Identify which cell holds the provided text, then report its [X, Y] central coordinate. 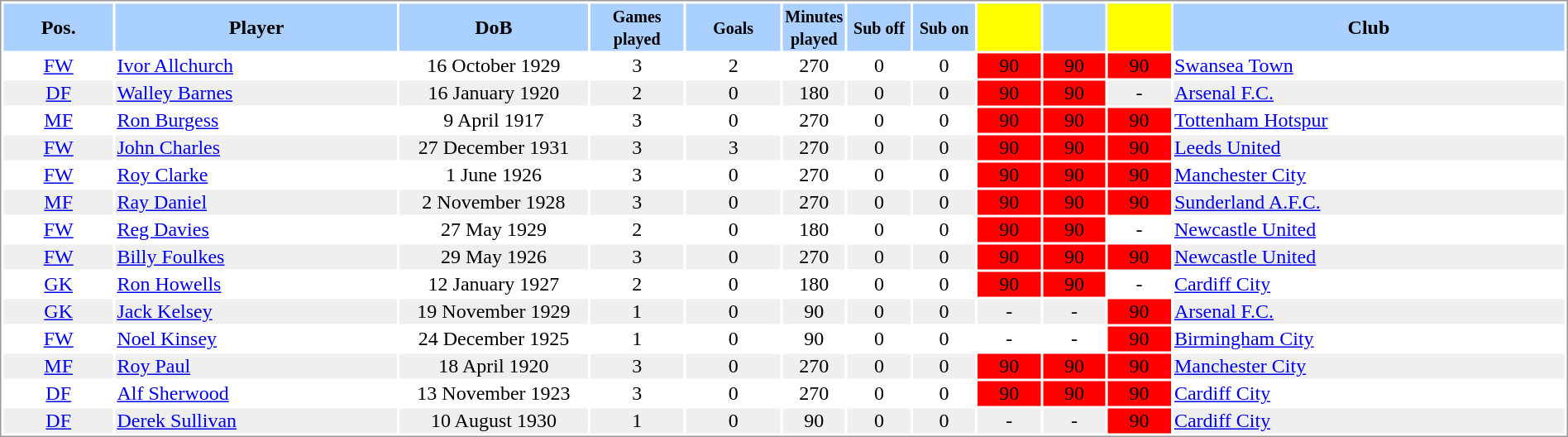
Sub on [944, 26]
19 November 1929 [493, 312]
Goals [734, 26]
1 June 1926 [493, 175]
Derek Sullivan [256, 421]
Tottenham Hotspur [1368, 120]
Noel Kinsey [256, 339]
16 October 1929 [493, 65]
Alf Sherwood [256, 393]
Sub off [879, 26]
Reg Davies [256, 229]
DoB [493, 26]
27 December 1931 [493, 148]
Roy Paul [256, 367]
10 August 1930 [493, 421]
Minutesplayed [814, 26]
Sunderland A.F.C. [1368, 203]
27 May 1929 [493, 229]
Leeds United [1368, 148]
13 November 1923 [493, 393]
Swansea Town [1368, 65]
Birmingham City [1368, 339]
Ray Daniel [256, 203]
John Charles [256, 148]
Ivor Allchurch [256, 65]
Club [1368, 26]
Billy Foulkes [256, 257]
Pos. [58, 26]
Roy Clarke [256, 175]
12 January 1927 [493, 284]
29 May 1926 [493, 257]
Player [256, 26]
16 January 1920 [493, 94]
24 December 1925 [493, 339]
18 April 1920 [493, 367]
9 April 1917 [493, 120]
Walley Barnes [256, 94]
2 November 1928 [493, 203]
Gamesplayed [637, 26]
Jack Kelsey [256, 312]
Ron Howells [256, 284]
Ron Burgess [256, 120]
